Determine the [X, Y] coordinate at the center of the cell enclosing the given text.  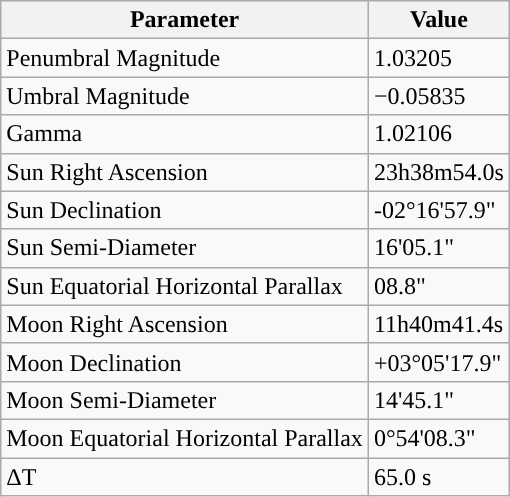
Value [438, 20]
Penumbral Magnitude [185, 58]
Umbral Magnitude [185, 96]
08.8" [438, 286]
+03°05'17.9" [438, 362]
ΔT [185, 477]
1.03205 [438, 58]
Sun Declination [185, 210]
65.0 s [438, 477]
16'05.1" [438, 248]
Gamma [185, 134]
23h38m54.0s [438, 172]
−0.05835 [438, 96]
Sun Semi-Diameter [185, 248]
-02°16'57.9" [438, 210]
Moon Right Ascension [185, 324]
Sun Right Ascension [185, 172]
Sun Equatorial Horizontal Parallax [185, 286]
Moon Equatorial Horizontal Parallax [185, 438]
11h40m41.4s [438, 324]
14'45.1" [438, 400]
Parameter [185, 20]
1.02106 [438, 134]
Moon Declination [185, 362]
0°54'08.3" [438, 438]
Moon Semi-Diameter [185, 400]
